Detect which cell encompasses the target text, then output its [X, Y] center coordinate. 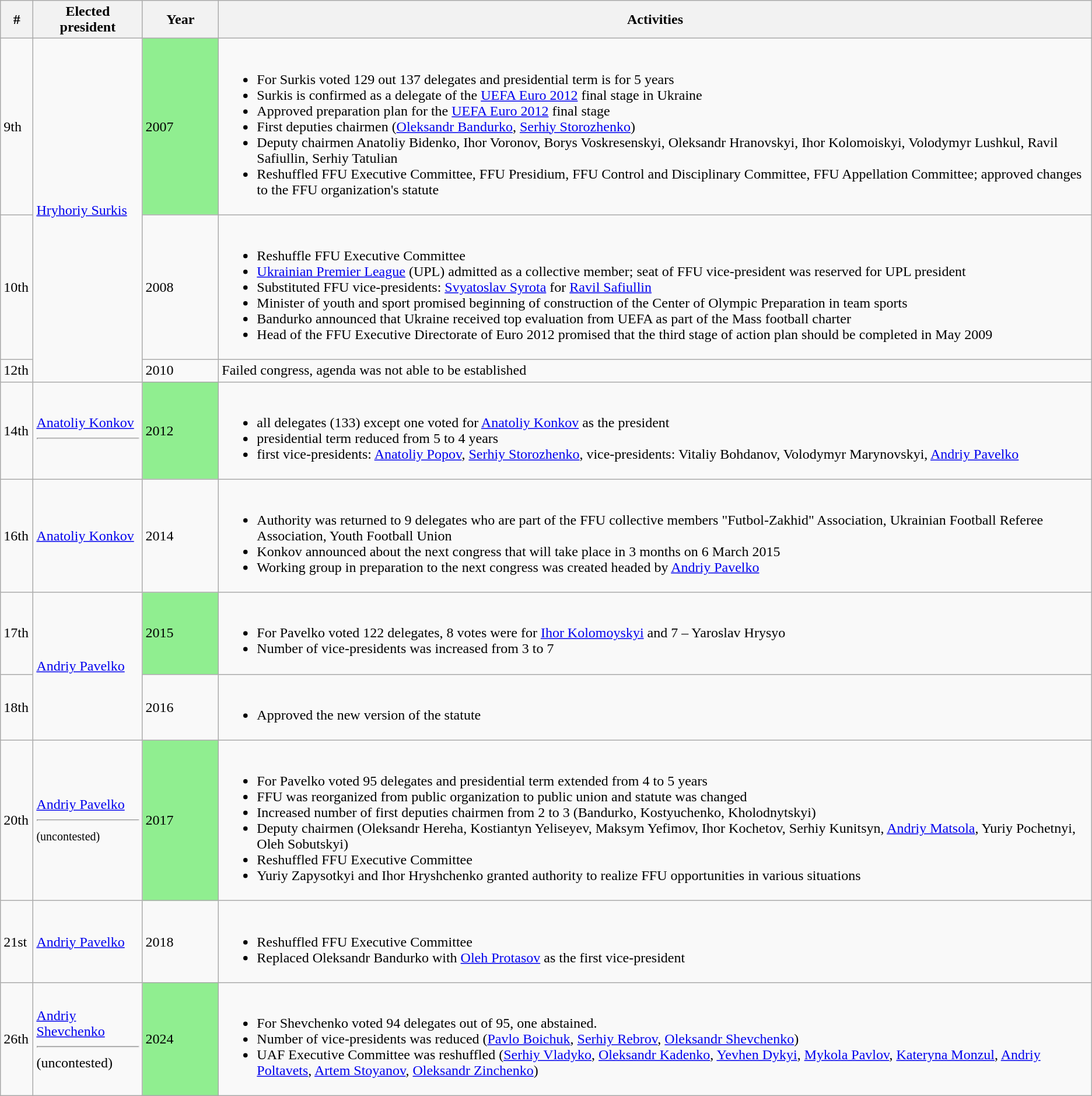
20th [17, 821]
2008 [181, 287]
9th [17, 127]
Year [181, 20]
2010 [181, 371]
12th [17, 371]
2015 [181, 633]
2018 [181, 941]
2024 [181, 1039]
Andriy Shevchenko(uncontested) [87, 1039]
17th [17, 633]
14th [17, 431]
18th [17, 707]
Failed congress, agenda was not able to be established [655, 371]
2007 [181, 127]
For Pavelko voted 122 delegates, 8 votes were for Ihor Kolomoyskyi and 7 – Yaroslav HrysyoNumber of vice-presidents was increased from 3 to 7 [655, 633]
Approved the new version of the statute [655, 707]
Hryhoriy Surkis [87, 210]
Reshuffled FFU Executive CommitteeReplaced Oleksandr Bandurko with Oleh Protasov as the first vice-president [655, 941]
26th [17, 1039]
2016 [181, 707]
2014 [181, 536]
2012 [181, 431]
16th [17, 536]
Activities [655, 20]
Elected president [87, 20]
10th [17, 287]
Andriy Pavelko(uncontested) [87, 821]
2017 [181, 821]
# [17, 20]
21st [17, 941]
